Return the [x, y] coordinate for the center point of the cell that contains the specified text.  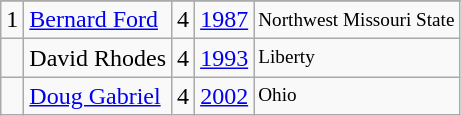
Bernard Ford [98, 20]
1993 [224, 58]
Northwest Missouri State [356, 20]
Ohio [356, 96]
Doug Gabriel [98, 96]
1 [12, 20]
1987 [224, 20]
David Rhodes [98, 58]
Liberty [356, 58]
2002 [224, 96]
